Extract the (x, y) coordinate from the center of the cell holding the provided text.  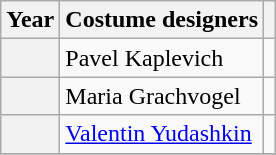
Year (30, 20)
Maria Grachvogel (162, 96)
Costume designers (162, 20)
Pavel Kaplevich (162, 58)
Valentin Yudashkin (162, 134)
